For the text-containing cell, return its midpoint in (X, Y) coordinate format. 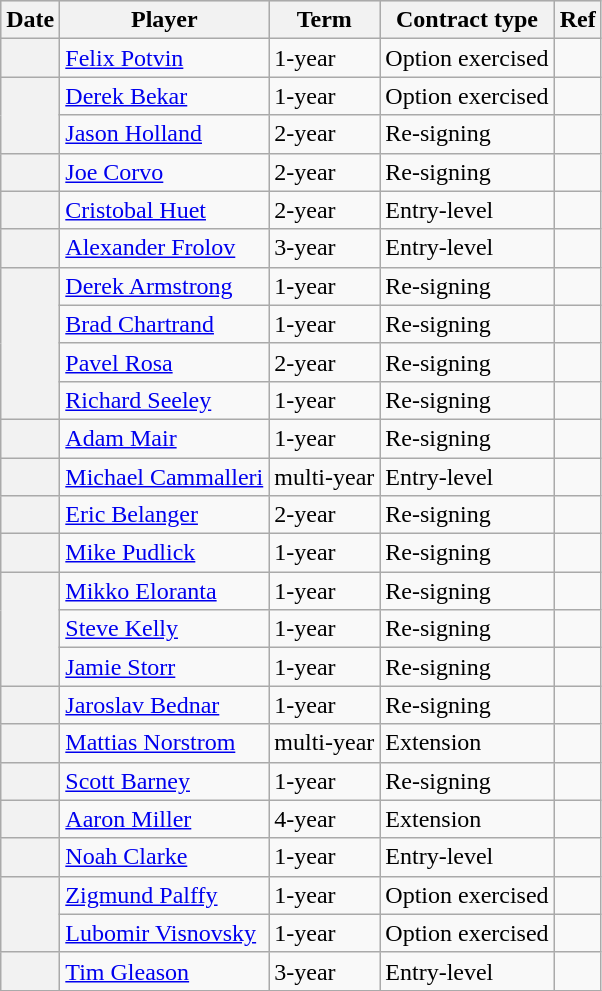
Joe Corvo (164, 172)
Scott Barney (164, 781)
Ref (578, 20)
Brad Chartrand (164, 324)
Term (324, 20)
Steve Kelly (164, 629)
Contract type (467, 20)
Felix Potvin (164, 58)
Mikko Eloranta (164, 591)
Adam Mair (164, 438)
Zigmund Palffy (164, 895)
Jaroslav Bednar (164, 705)
Jason Holland (164, 134)
Tim Gleason (164, 971)
Derek Armstrong (164, 286)
Date (30, 20)
Cristobal Huet (164, 210)
Richard Seeley (164, 400)
Alexander Frolov (164, 248)
Lubomir Visnovsky (164, 933)
Player (164, 20)
Aaron Miller (164, 819)
Pavel Rosa (164, 362)
Noah Clarke (164, 857)
Eric Belanger (164, 515)
Derek Bekar (164, 96)
Jamie Storr (164, 667)
Mike Pudlick (164, 553)
4-year (324, 819)
Mattias Norstrom (164, 743)
Michael Cammalleri (164, 477)
